Output the [x, y] coordinate of the center of the cell containing the given text.  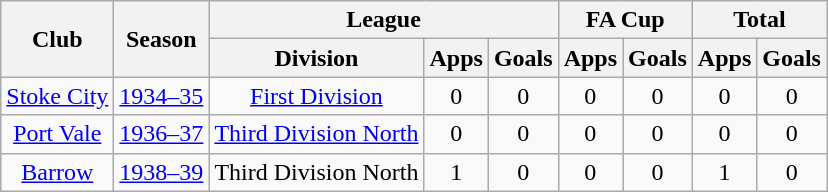
FA Cup [625, 20]
Club [58, 39]
1934–35 [162, 96]
Port Vale [58, 134]
Total [759, 20]
1938–39 [162, 172]
League [384, 20]
Division [316, 58]
Barrow [58, 172]
Stoke City [58, 96]
Season [162, 39]
First Division [316, 96]
1936–37 [162, 134]
